Provide the (X, Y) coordinate of the cell's center where the given text is located.  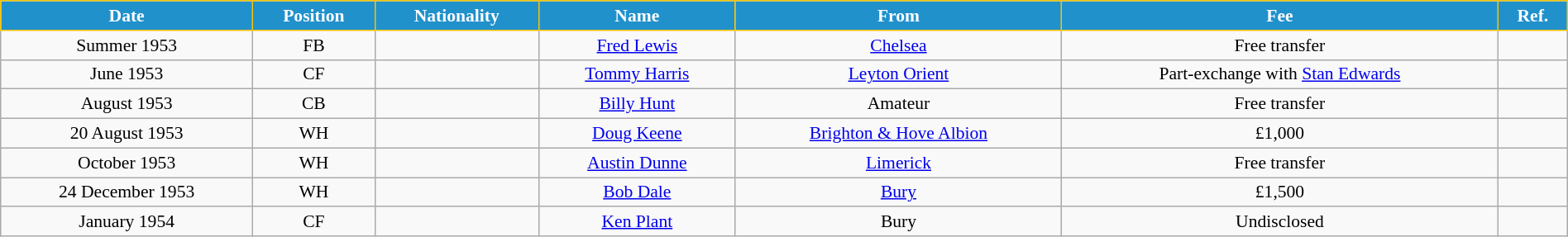
FB (314, 45)
Fred Lewis (637, 45)
Undisclosed (1279, 222)
£1,000 (1279, 134)
20 August 1953 (127, 134)
Position (314, 16)
Part-exchange with Stan Edwards (1279, 74)
Chelsea (898, 45)
Doug Keene (637, 134)
Leyton Orient (898, 74)
Bob Dale (637, 192)
CB (314, 104)
January 1954 (127, 222)
Tommy Harris (637, 74)
Fee (1279, 16)
June 1953 (127, 74)
Ken Plant (637, 222)
Limerick (898, 163)
£1,500 (1279, 192)
Ref. (1532, 16)
24 December 1953 (127, 192)
Date (127, 16)
Billy Hunt (637, 104)
Summer 1953 (127, 45)
Name (637, 16)
August 1953 (127, 104)
Brighton & Hove Albion (898, 134)
October 1953 (127, 163)
Nationality (457, 16)
Amateur (898, 104)
From (898, 16)
Austin Dunne (637, 163)
